Pinpoint the cell where the given text exists, returning its [X, Y] midpoint coordinate. 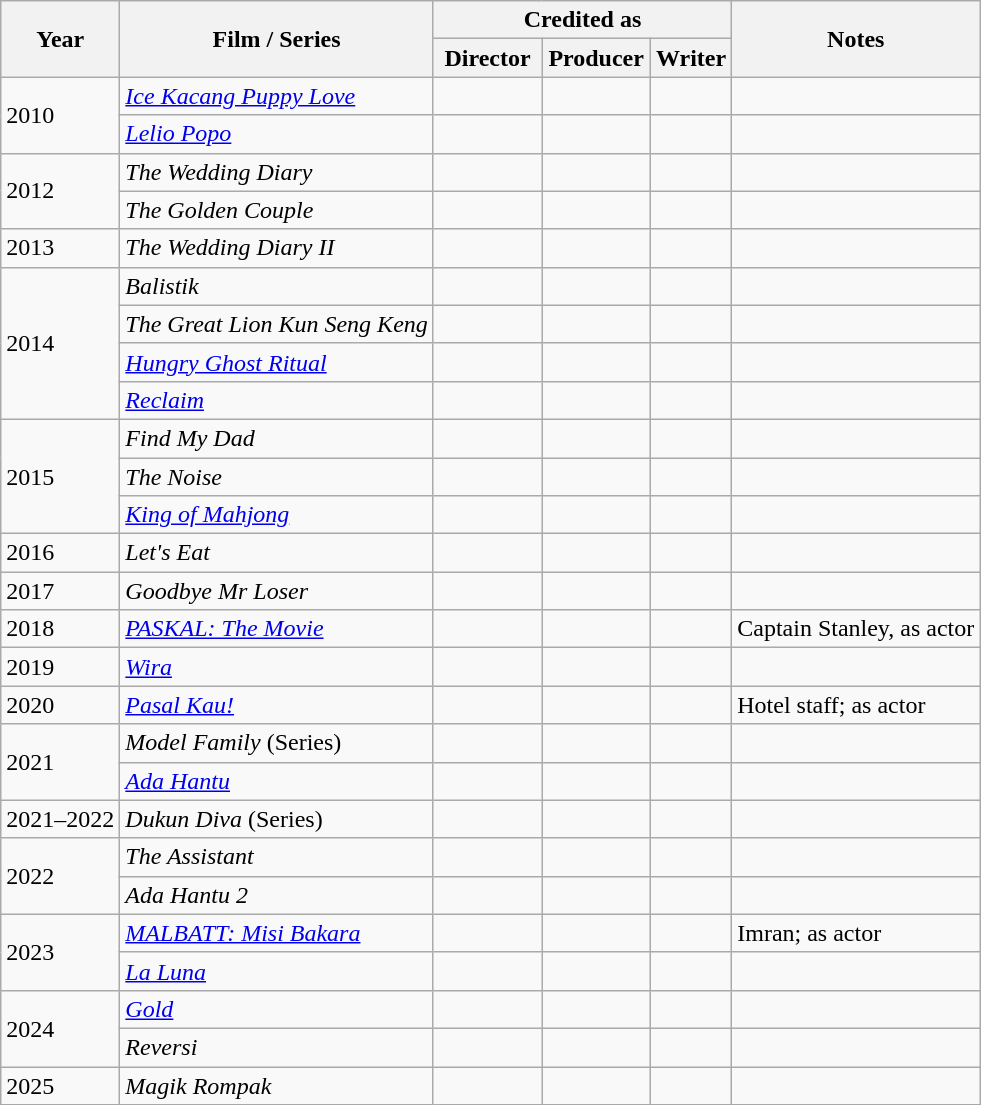
The Noise [277, 477]
Hungry Ghost Ritual [277, 362]
2023 [60, 952]
Reversi [277, 1047]
2020 [60, 705]
Magik Rompak [277, 1085]
2021–2022 [60, 819]
Balistik [277, 286]
2025 [60, 1085]
Director [488, 58]
Hotel staff; as actor [856, 705]
Notes [856, 39]
Goodbye Mr Loser [277, 591]
The Wedding Diary II [277, 248]
2022 [60, 876]
Reclaim [277, 400]
Pasal Kau! [277, 705]
Ice Kacang Puppy Love [277, 96]
Find My Dad [277, 438]
King of Mahjong [277, 515]
The Golden Couple [277, 210]
Year [60, 39]
Captain Stanley, as actor [856, 629]
Imran; as actor [856, 933]
2016 [60, 553]
Let's Eat [277, 553]
2018 [60, 629]
The Great Lion Kun Seng Keng [277, 324]
Wira [277, 667]
Lelio Popo [277, 134]
Credited as [582, 20]
Dukun Diva (Series) [277, 819]
2010 [60, 115]
La Luna [277, 971]
Writer [690, 58]
PASKAL: The Movie [277, 629]
The Wedding Diary [277, 172]
2012 [60, 191]
2021 [60, 762]
Ada Hantu 2 [277, 895]
Gold [277, 1009]
MALBATT: Misi Bakara [277, 933]
2017 [60, 591]
Model Family (Series) [277, 743]
2013 [60, 248]
2014 [60, 343]
Ada Hantu [277, 781]
2015 [60, 476]
2024 [60, 1028]
2019 [60, 667]
Producer [596, 58]
Film / Series [277, 39]
The Assistant [277, 857]
